Capture the cell that displays the provided text and extract its [X, Y] central coordinate. 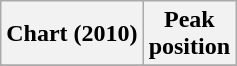
Peak position [189, 34]
Chart (2010) [72, 34]
